Capture the cell that displays the provided text and extract its (x, y) central coordinate. 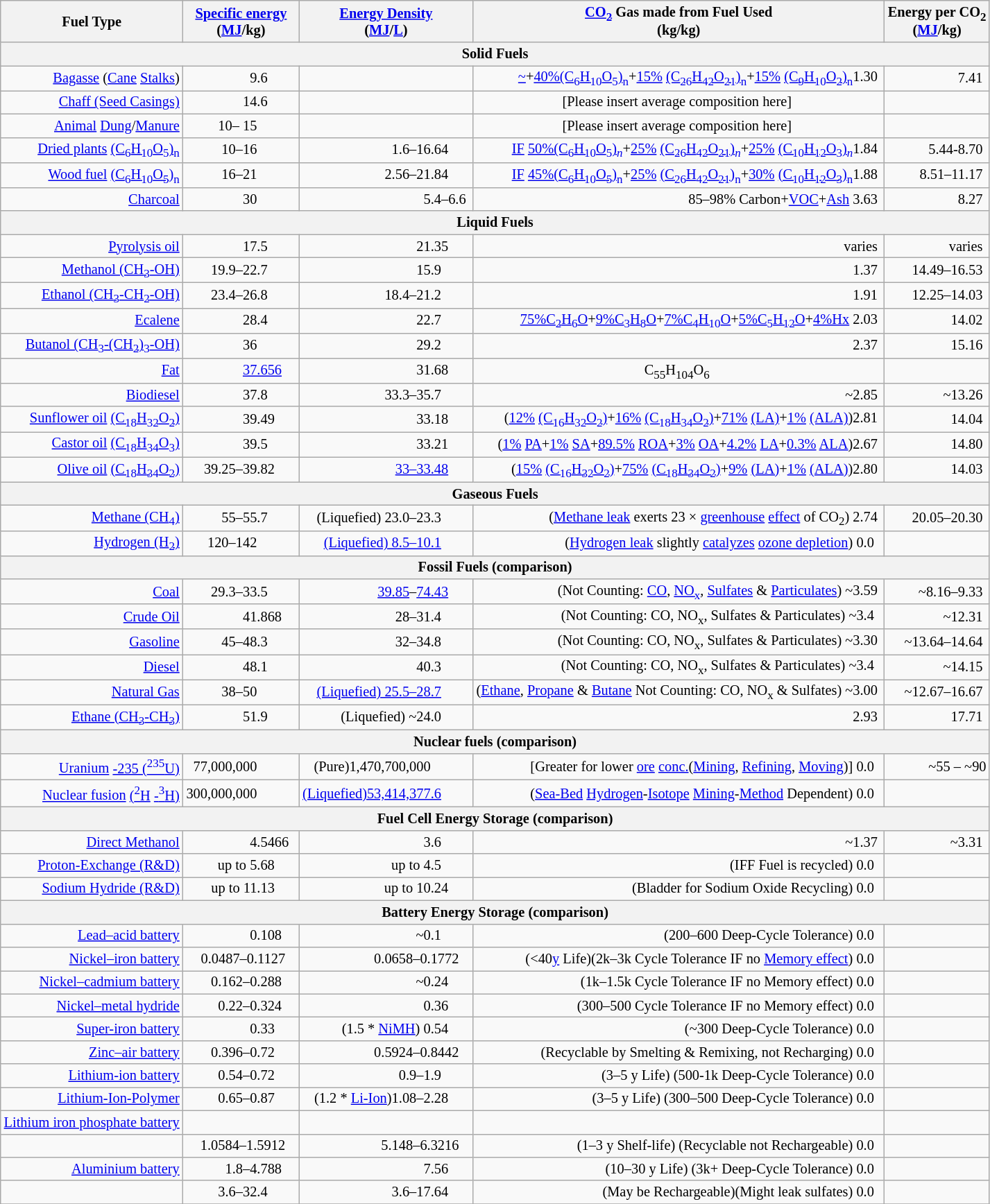
(1.2 * Li-Ion)1.08–2.28 (386, 1099)
Solid Fuels (495, 54)
Chaff (Seed Casings) (92, 102)
(Pure)1,470,700,000 (386, 767)
~12.67–16.67 (937, 691)
Nuclear fuels (comparison) (495, 741)
Olive oil (C18H34O2) (92, 470)
14.49–16.53 (937, 270)
(12% (C16H32O2)+16% (C18H34O2)+71% (LA)+1% (ALA))2.81 (679, 419)
15.9 (386, 270)
Lithium-Ion-Polymer (92, 1099)
Nuclear fusion (2H -3H) (92, 793)
Diesel (92, 666)
~55 – ~90 (937, 767)
~1.37 (679, 842)
14.80 (937, 444)
[Greater for lower ore conc.(Mining, Refining, Moving)] 0.0 (679, 767)
up to 10.24 (386, 888)
Animal Dung/Manure (92, 126)
(Hydrogen leak slightly catalyzes ozone depletion) 0.0 (679, 543)
(<40y Life)(2k–3k Cycle Tolerance IF no Memory effect) 0.0 (679, 958)
9.6 (241, 78)
(1.5 * NiMH) 0.54 (386, 1029)
0.0487–0.1127 (241, 958)
14.6 (241, 102)
0.33 (241, 1029)
18.4–21.2 (386, 295)
Ethanol (CH3-CH2-OH) (92, 295)
32–34.8 (386, 642)
Lead–acid battery (92, 936)
Uranium -235 (235U) (92, 767)
20.05–20.30 (937, 517)
Energy per CO2(MJ/kg) (937, 21)
Crude Oil (92, 617)
33.18 (386, 419)
Gaseous Fuels (495, 494)
(1k–1.5k Cycle Tolerance IF no Memory effect) 0.0 (679, 982)
33–33.48 (386, 470)
(Liquefied)53,414,377.6 (386, 793)
Lithium iron phosphate battery (92, 1122)
85–98% Carbon+VOC+Ash 3.63 (679, 199)
41.868 (241, 617)
29.3–33.5 (241, 592)
0.396–0.72 (241, 1052)
~12.31 (937, 617)
23.4–26.8 (241, 295)
31.68 (386, 370)
up to 11.13 (241, 888)
Fat (92, 370)
(Liquefied) ~24.0 (386, 717)
14.03 (937, 470)
Battery Energy Storage (comparison) (495, 912)
up to 4.5 (386, 866)
Coal (92, 592)
10– 15 (241, 126)
1.37 (679, 270)
Gasoline (92, 642)
37.656 (241, 370)
0.65–0.87 (241, 1099)
Pyrolysis oil (92, 246)
Natural Gas (92, 691)
39.85–74.43 (386, 592)
120–142 (241, 543)
51.9 (241, 717)
(Liquefied) 8.5–10.1 (386, 543)
300,000,000 (241, 793)
Castor oil (C18H34O3) (92, 444)
40.3 (386, 666)
Specific energy(MJ/kg) (241, 21)
(1–3 y Shelf-life) (Recyclable not Rechargeable) 0.0 (679, 1146)
Nickel–iron battery (92, 958)
17.5 (241, 246)
IF 45%(C6H10O5)n+25% (C26H42O21)n+30% (C10H12O3)n1.88 (679, 175)
0.108 (241, 936)
Nickel–cadmium battery (92, 982)
(Sea-Bed Hydrogen-Isotope Mining-Method Dependent) 0.0 (679, 793)
37.8 (241, 395)
3.6–32.4 (241, 1192)
Methanol (CH3-OH) (92, 270)
77,000,000 (241, 767)
17.71 (937, 717)
(3–5 y Life) (300–500 Deep-Cycle Tolerance) 0.0 (679, 1099)
29.2 (386, 345)
(10–30 y Life) (3k+ Deep-Cycle Tolerance) 0.0 (679, 1169)
(200–600 Deep-Cycle Tolerance) 0.0 (679, 936)
19.9–22.7 (241, 270)
Ecalene (92, 320)
15.16 (937, 345)
0.54–0.72 (241, 1076)
1.6–16.64 (386, 150)
Wood fuel (C6H10O5)n (92, 175)
Energy Density(MJ/L) (386, 21)
16–21 (241, 175)
45–48.3 (241, 642)
(Liquefied) 23.0–23.3 (386, 517)
Sunflower oil (C18H32O2) (92, 419)
Zinc–air battery (92, 1052)
Direct Methanol (92, 842)
Lithium-ion battery (92, 1076)
1.8–4.788 (241, 1169)
Proton-Exchange (R&D) (92, 866)
CO2 Gas made from Fuel Used(kg/kg) (679, 21)
0.0658–0.1772 (386, 958)
75%C2H6O+9%C3H8O+7%C4H10O+5%C5H12O+4%Hx 2.03 (679, 320)
(May be Rechargeable)(Might leak sulfates) 0.0 (679, 1192)
up to 5.68 (241, 866)
36 (241, 345)
21.35 (386, 246)
Bagasse (Cane Stalks) (92, 78)
Dried plants (C6H10O5)n (92, 150)
1.91 (679, 295)
(Recyclable by Smelting & Remixing, not Recharging) 0.0 (679, 1052)
28–31.4 (386, 617)
12.25–14.03 (937, 295)
4.5466 (241, 842)
IF 50%(C6H10O5)n+25% (C26H42O21)n+25% (C10H12O3)n1.84 (679, 150)
28.4 (241, 320)
39.49 (241, 419)
~13.64–14.64 (937, 642)
30 (241, 199)
0.9–1.9 (386, 1076)
Ethane (CH3-CH3) (92, 717)
39.5 (241, 444)
7.56 (386, 1169)
~0.1 (386, 936)
48.1 (241, 666)
Sodium Hydride (R&D) (92, 888)
3.6–17.64 (386, 1192)
0.22–0.324 (241, 1006)
0.36 (386, 1006)
55–55.7 (241, 517)
2.37 (679, 345)
14.04 (937, 419)
3.6 (386, 842)
33.3–35.7 (386, 395)
Aluminium battery (92, 1169)
C55H104O6 (679, 370)
(15% (C16H32O2)+75% (C18H34O2)+9% (LA)+1% (ALA))2.80 (679, 470)
Fuel Cell Energy Storage (comparison) (495, 819)
7.41 (937, 78)
5.4–6.6 (386, 199)
Biodiesel (92, 395)
Fossil Fuels (comparison) (495, 567)
Fuel Type (92, 21)
(Bladder for Sodium Oxide Recycling) 0.0 (679, 888)
~8.16–9.33 (937, 592)
14.02 (937, 320)
Butanol (CH3-(CH2)3-OH) (92, 345)
38–50 (241, 691)
(IFF Fuel is recycled) 0.0 (679, 866)
Methane (CH4) (92, 517)
0.162–0.288 (241, 982)
Super-iron battery (92, 1029)
8.27 (937, 199)
0.5924–0.8442 (386, 1052)
22.7 (386, 320)
10–16 (241, 150)
~+40%(C6H10O5)n+15% (C26H42O21)n+15% (C9H10O2)n1.30 (679, 78)
8.51–11.17 (937, 175)
(~300 Deep-Cycle Tolerance) 0.0 (679, 1029)
~2.85 (679, 395)
~14.15 (937, 666)
39.25–39.82 (241, 470)
33.21 (386, 444)
5.44-8.70 (937, 150)
Hydrogen (H2) (92, 543)
~13.26 (937, 395)
5.148–6.3216 (386, 1146)
(Ethane, Propane & Butane Not Counting: CO, NOx & Sulfates) ~3.00 (679, 691)
(Not Counting: CO, NOx, Sulfates & Particulates) ~3.59 (679, 592)
1.0584–1.5912 (241, 1146)
~0.24 (386, 982)
(1% PA+1% SA+89.5% ROA+3% OA+4.2% LA+0.3% ALA)2.67 (679, 444)
(300–500 Cycle Tolerance IF no Memory effect) 0.0 (679, 1006)
(Methane leak exerts 23 × greenhouse effect of CO2) 2.74 (679, 517)
2.93 (679, 717)
Nickel–metal hydride (92, 1006)
Charcoal (92, 199)
(Not Counting: CO, NOx, Sulfates & Particulates) ~3.30 (679, 642)
(3–5 y Life) (500-1k Deep-Cycle Tolerance) 0.0 (679, 1076)
2.56–21.84 (386, 175)
Liquid Fuels (495, 223)
(Liquefied) 25.5–28.7 (386, 691)
~3.31 (937, 842)
